Capture the cell that displays the provided text and extract its [X, Y] central coordinate. 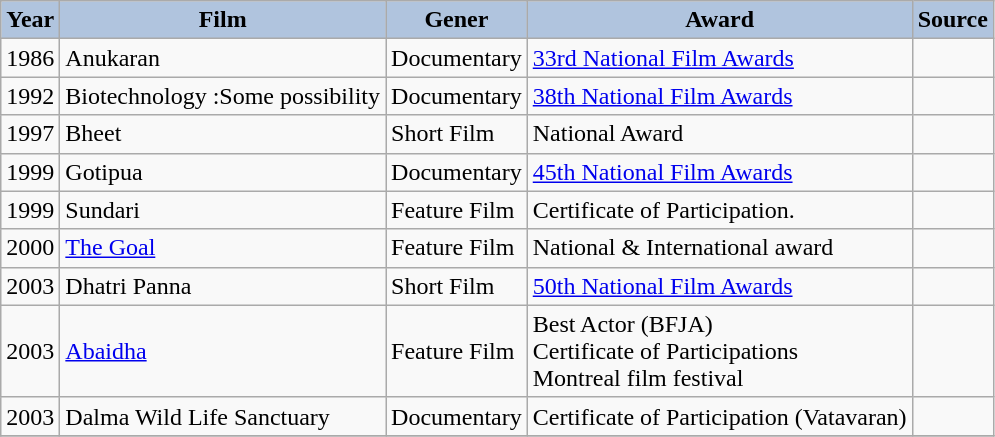
50th National Film Awards [720, 286]
Anukaran [223, 58]
1997 [30, 134]
1992 [30, 96]
Gener [457, 20]
45th National Film Awards [720, 172]
Film [223, 20]
1986 [30, 58]
National Award [720, 134]
Abaidha [223, 351]
Dhatri Panna [223, 286]
Gotipua [223, 172]
Sundari [223, 210]
Bheet [223, 134]
38th National Film Awards [720, 96]
Certificate of Participation (Vatavaran) [720, 416]
The Goal [223, 248]
Biotechnology :Some possibility [223, 96]
Best Actor (BFJA)Certificate of ParticipationsMontreal film festival [720, 351]
Dalma Wild Life Sanctuary [223, 416]
33rd National Film Awards [720, 58]
2000 [30, 248]
National & International award [720, 248]
Year [30, 20]
Award [720, 20]
Source [952, 20]
Certificate of Participation. [720, 210]
